Find where the given text appears and provide that cell's center as (X, Y) coordinate. 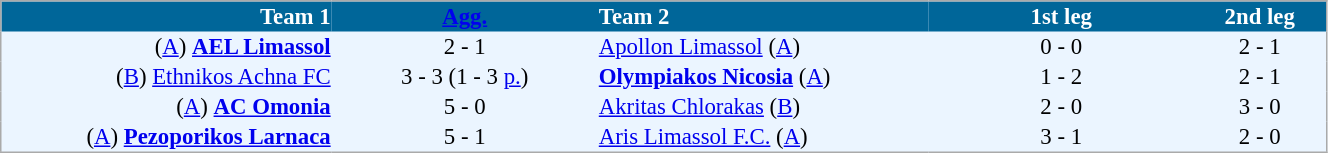
5 - 1 (464, 137)
Apollon Limassol (A) (762, 47)
3 - 0 (1260, 107)
Olympiakos Nicosia (A) (762, 77)
(A) Pezoporikos Larnaca (166, 137)
(B) Ethnikos Achna FC (166, 77)
3 - 3 (1 - 3 p.) (464, 77)
(A) AC Omonia (166, 107)
2nd leg (1260, 16)
5 - 0 (464, 107)
Team 2 (762, 16)
1st leg (1062, 16)
Akritas Chlorakas (B) (762, 107)
Team 1 (166, 16)
(A) AEL Limassol (166, 47)
1 - 2 (1062, 77)
Aris Limassol F.C. (A) (762, 137)
0 - 0 (1062, 47)
3 - 1 (1062, 137)
Agg. (464, 16)
